For the text-containing cell, return its midpoint in (X, Y) coordinate format. 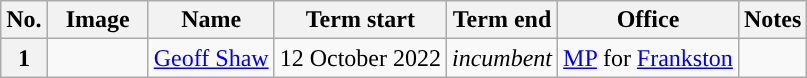
Notes (772, 20)
No. (24, 20)
Office (648, 20)
Term end (502, 20)
Name (211, 20)
1 (24, 58)
Image (98, 20)
incumbent (502, 58)
MP for Frankston (648, 58)
Geoff Shaw (211, 58)
12 October 2022 (360, 58)
Term start (360, 20)
